Search for the cell housing the specified text and yield its (x, y) center coordinate. 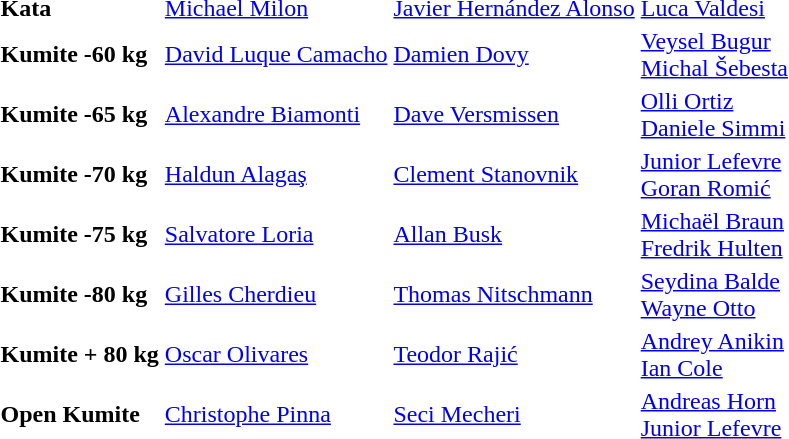
Salvatore Loria (276, 234)
Seydina Balde Wayne Otto (714, 294)
Andrey Anikin Ian Cole (714, 354)
Alexandre Biamonti (276, 114)
Dave Versmissen (514, 114)
David Luque Camacho (276, 54)
Oscar Olivares (276, 354)
Gilles Cherdieu (276, 294)
Olli Ortiz Daniele Simmi (714, 114)
Michaël Braun Fredrik Hulten (714, 234)
Veysel Bugur Michal Šebesta (714, 54)
Damien Dovy (514, 54)
Clement Stanovnik (514, 174)
Allan Busk (514, 234)
Junior Lefevre Goran Romić (714, 174)
Thomas Nitschmann (514, 294)
Haldun Alagaş (276, 174)
Teodor Rajić (514, 354)
